Output the (X, Y) coordinate of the center of the cell containing the given text.  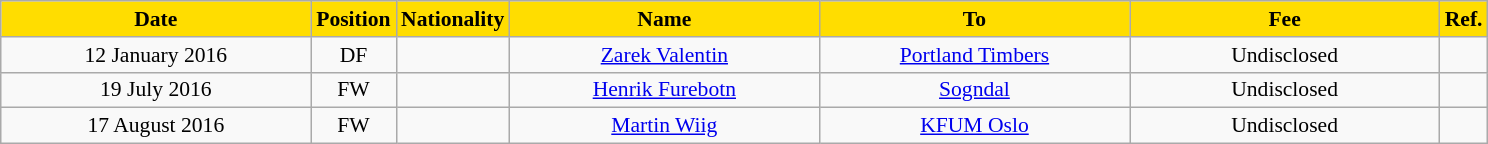
Sogndal (974, 90)
Martin Wiig (664, 126)
Ref. (1464, 19)
DF (354, 55)
17 August 2016 (156, 126)
Name (664, 19)
Position (354, 19)
Portland Timbers (974, 55)
Date (156, 19)
19 July 2016 (156, 90)
To (974, 19)
12 January 2016 (156, 55)
Nationality (452, 19)
Henrik Furebotn (664, 90)
Zarek Valentin (664, 55)
Fee (1285, 19)
KFUM Oslo (974, 126)
